Locate the cell with the specified text and output its (X, Y) center coordinate. 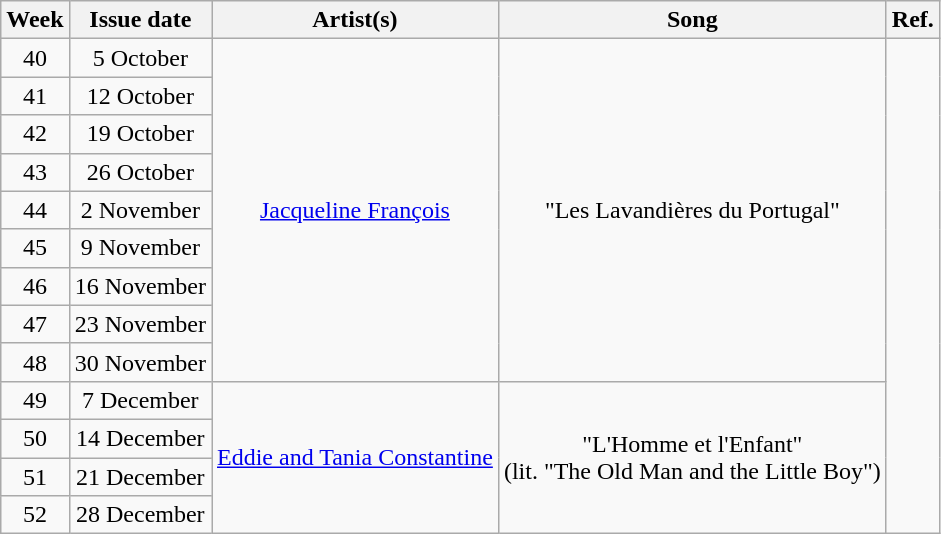
Song (692, 20)
28 December (140, 515)
46 (35, 286)
21 December (140, 477)
43 (35, 172)
Artist(s) (356, 20)
41 (35, 96)
Week (35, 20)
19 October (140, 134)
51 (35, 477)
44 (35, 210)
Jacqueline François (356, 210)
47 (35, 324)
14 December (140, 438)
5 October (140, 58)
48 (35, 362)
Issue date (140, 20)
2 November (140, 210)
12 October (140, 96)
"Les Lavandières du Portugal" (692, 210)
Eddie and Tania Constantine (356, 457)
23 November (140, 324)
45 (35, 248)
50 (35, 438)
Ref. (912, 20)
7 December (140, 400)
16 November (140, 286)
49 (35, 400)
26 October (140, 172)
9 November (140, 248)
30 November (140, 362)
"L'Homme et l'Enfant" (lit. "The Old Man and the Little Boy") (692, 457)
40 (35, 58)
52 (35, 515)
42 (35, 134)
